Identify which cell holds the provided text, then report its (X, Y) central coordinate. 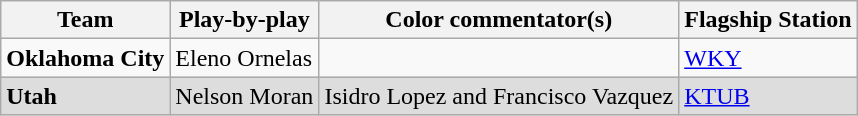
Play-by-play (244, 20)
Nelson Moran (244, 96)
Eleno Ornelas (244, 58)
Color commentator(s) (499, 20)
KTUB (768, 96)
Oklahoma City (86, 58)
WKY (768, 58)
Team (86, 20)
Flagship Station (768, 20)
Isidro Lopez and Francisco Vazquez (499, 96)
Utah (86, 96)
